Provide the (X, Y) coordinate of the cell's center where the given text is located.  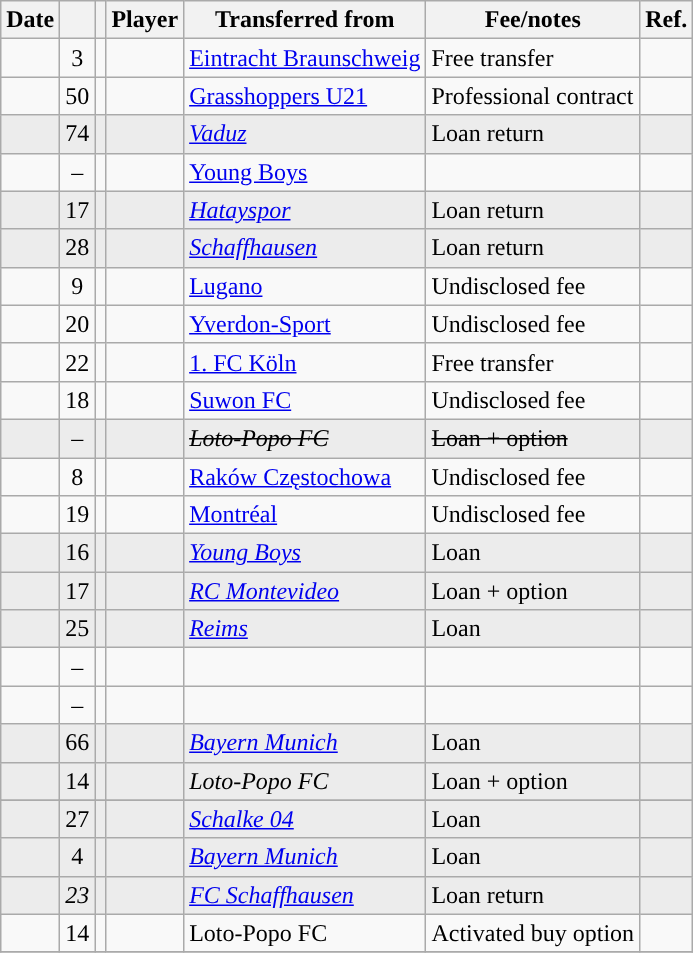
27 (78, 819)
Grasshoppers U21 (305, 96)
Professional contract (533, 96)
Transferred from (305, 20)
22 (78, 362)
Raków Częstochowa (305, 477)
Schalke 04 (305, 819)
20 (78, 324)
18 (78, 400)
66 (78, 743)
Lugano (305, 286)
50 (78, 96)
19 (78, 515)
Eintracht Braunschweig (305, 58)
25 (78, 629)
Ref. (666, 20)
9 (78, 286)
74 (78, 134)
Hatayspor (305, 210)
Player (145, 20)
Vaduz (305, 134)
RC Montevideo (305, 591)
Suwon FC (305, 400)
16 (78, 553)
8 (78, 477)
28 (78, 248)
1. FC Köln (305, 362)
Schaffhausen (305, 248)
FC Schaffhausen (305, 895)
3 (78, 58)
Yverdon-Sport (305, 324)
23 (78, 895)
4 (78, 857)
Fee/notes (533, 20)
Date (30, 20)
Reims (305, 629)
Activated buy option (533, 933)
Montréal (305, 515)
